Find where the given text appears and provide that cell's center as [x, y] coordinate. 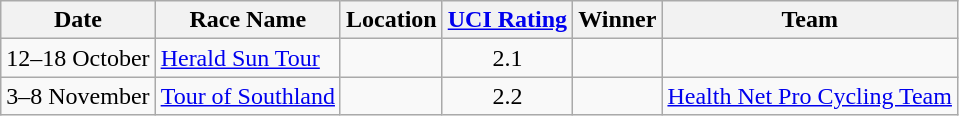
2.1 [507, 58]
UCI Rating [507, 20]
Winner [618, 20]
Location [391, 20]
Date [78, 20]
Health Net Pro Cycling Team [810, 96]
Tour of Southland [248, 96]
Race Name [248, 20]
12–18 October [78, 58]
Team [810, 20]
3–8 November [78, 96]
Herald Sun Tour [248, 58]
2.2 [507, 96]
